Capture the cell that displays the provided text and extract its (x, y) central coordinate. 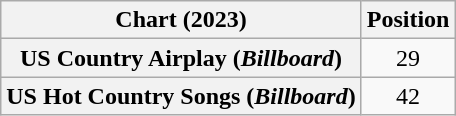
Position (408, 20)
US Hot Country Songs (Billboard) (181, 96)
29 (408, 58)
Chart (2023) (181, 20)
US Country Airplay (Billboard) (181, 58)
42 (408, 96)
